Detect which cell encompasses the target text, then output its (x, y) center coordinate. 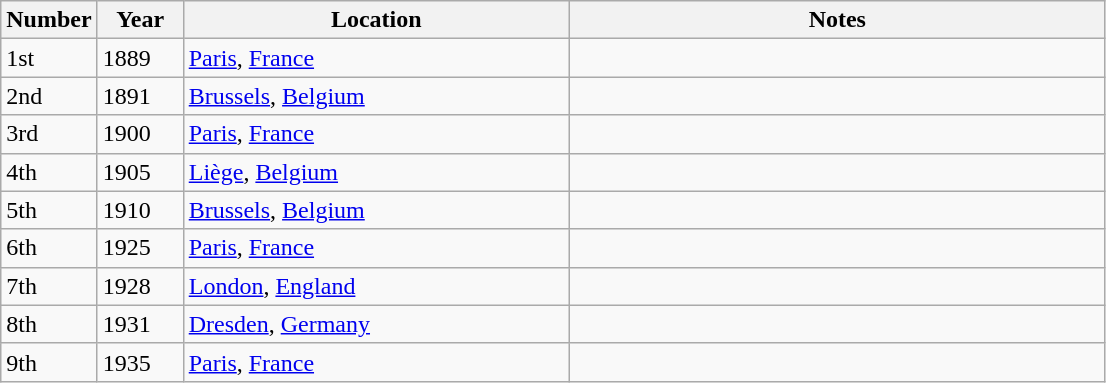
2nd (49, 96)
Number (49, 20)
1925 (140, 248)
9th (49, 362)
Dresden, Germany (376, 324)
3rd (49, 134)
1931 (140, 324)
7th (49, 286)
1905 (140, 172)
4th (49, 172)
1st (49, 58)
1889 (140, 58)
1928 (140, 286)
Location (376, 20)
6th (49, 248)
1935 (140, 362)
Year (140, 20)
1910 (140, 210)
1891 (140, 96)
8th (49, 324)
Notes (837, 20)
London, England (376, 286)
Liège, Belgium (376, 172)
5th (49, 210)
1900 (140, 134)
